Locate the cell with the specified text and output its [X, Y] center coordinate. 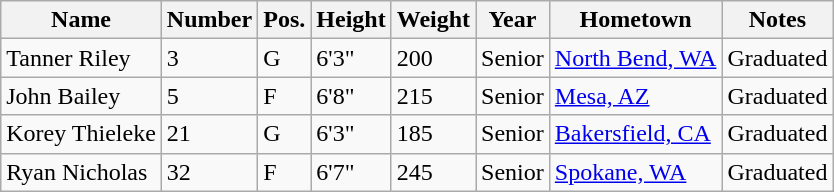
Pos. [284, 20]
Notes [778, 20]
6'8" [351, 96]
Weight [433, 20]
Tanner Riley [82, 58]
32 [209, 172]
Bakersfield, CA [636, 134]
215 [433, 96]
Name [82, 20]
245 [433, 172]
21 [209, 134]
John Bailey [82, 96]
Spokane, WA [636, 172]
Korey Thieleke [82, 134]
Hometown [636, 20]
3 [209, 58]
185 [433, 134]
5 [209, 96]
Mesa, AZ [636, 96]
Height [351, 20]
North Bend, WA [636, 58]
200 [433, 58]
Year [513, 20]
Number [209, 20]
Ryan Nicholas [82, 172]
6'7" [351, 172]
